Search for the cell housing the specified text and yield its [X, Y] center coordinate. 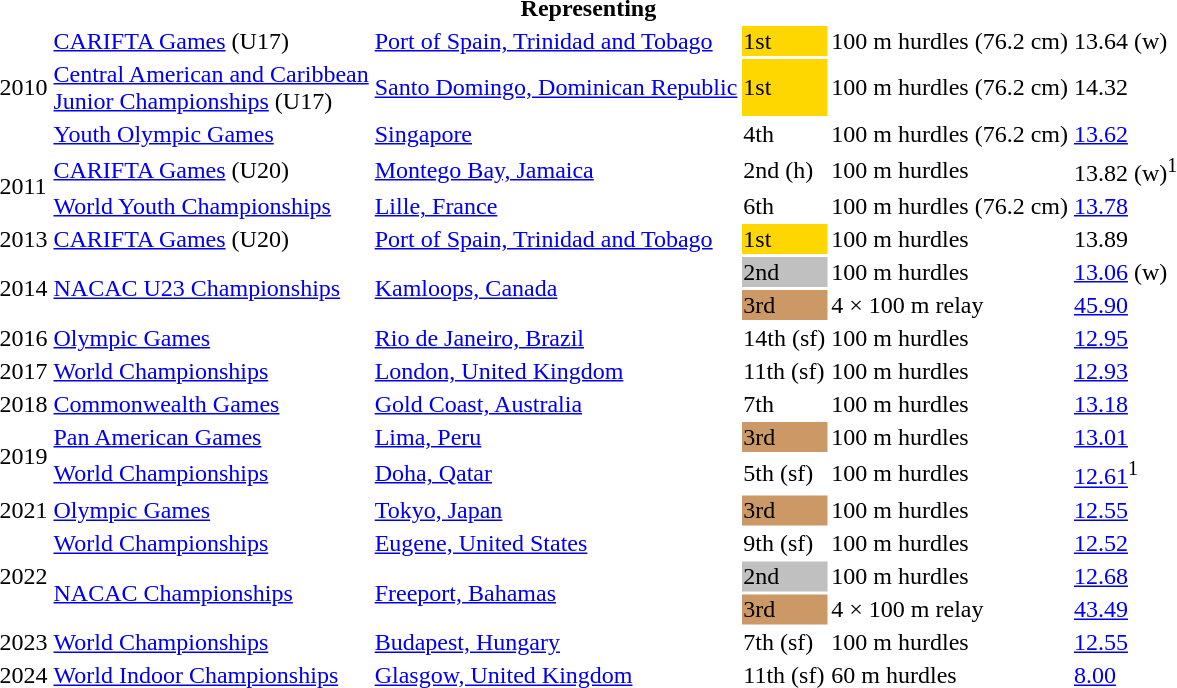
Gold Coast, Australia [556, 404]
Singapore [556, 134]
Pan American Games [211, 437]
Kamloops, Canada [556, 288]
NACAC Championships [211, 592]
CARIFTA Games (U17) [211, 41]
Budapest, Hungary [556, 642]
11th (sf) [784, 371]
Eugene, United States [556, 543]
14th (sf) [784, 338]
9th (sf) [784, 543]
7th (sf) [784, 642]
Doha, Qatar [556, 473]
Santo Domingo, Dominican Republic [556, 88]
Lille, France [556, 206]
NACAC U23 Championships [211, 288]
5th (sf) [784, 473]
Commonwealth Games [211, 404]
6th [784, 206]
4th [784, 134]
Tokyo, Japan [556, 510]
London, United Kingdom [556, 371]
Lima, Peru [556, 437]
7th [784, 404]
2nd (h) [784, 170]
World Youth Championships [211, 206]
Youth Olympic Games [211, 134]
Central American and CaribbeanJunior Championships (U17) [211, 88]
Montego Bay, Jamaica [556, 170]
Rio de Janeiro, Brazil [556, 338]
Freeport, Bahamas [556, 592]
